Extract the [X, Y] coordinate from the center of the cell holding the provided text.  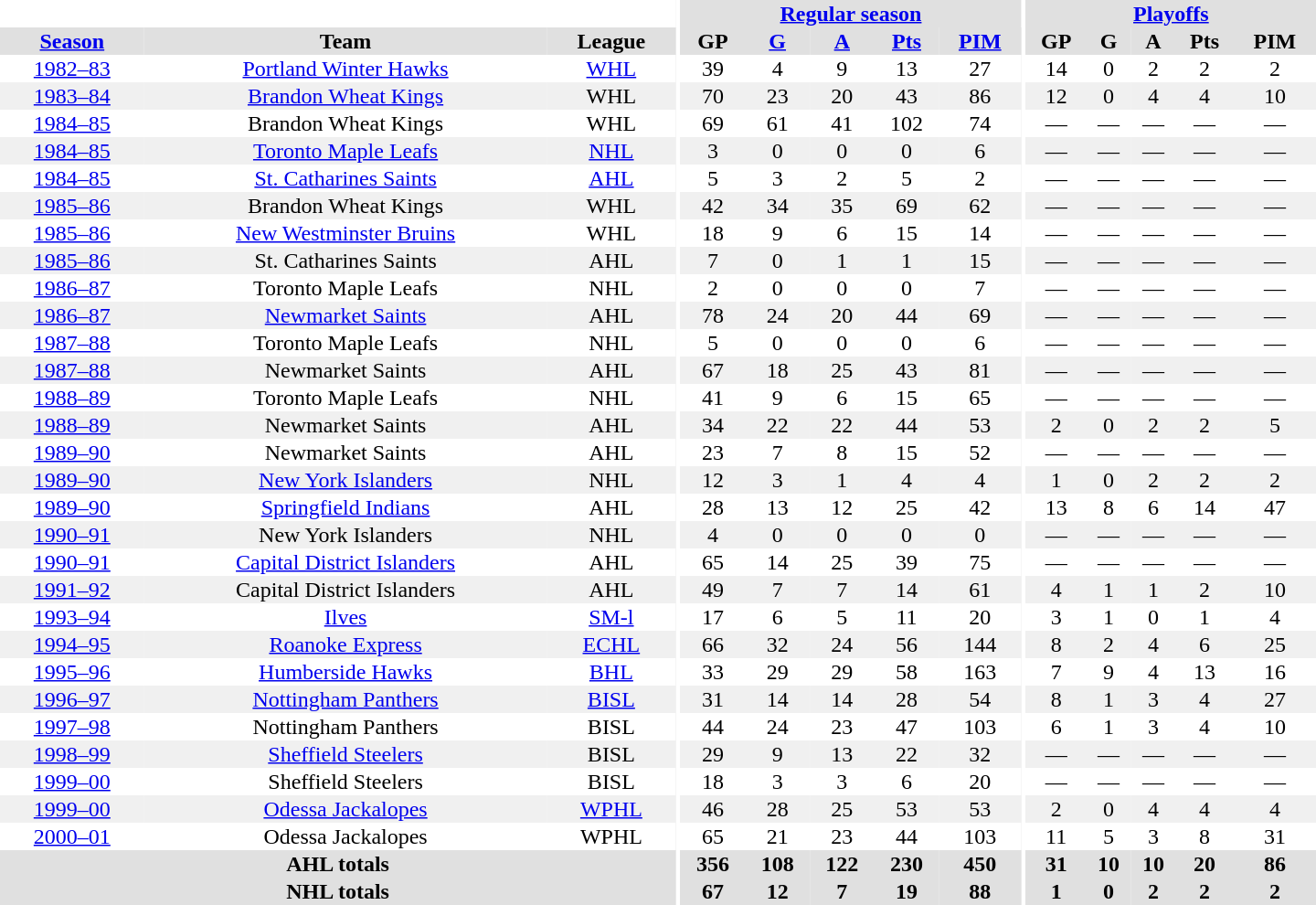
88 [980, 891]
Season [72, 41]
35 [843, 206]
1983–84 [72, 96]
122 [843, 864]
Portland Winter Hawks [345, 69]
NHL totals [338, 891]
Team [345, 41]
66 [713, 644]
2000–01 [72, 836]
58 [907, 672]
Humberside Hawks [345, 672]
70 [713, 96]
17 [713, 617]
108 [777, 864]
16 [1275, 672]
1982–83 [72, 69]
League [610, 41]
1996–97 [72, 699]
ECHL [610, 644]
144 [980, 644]
21 [777, 836]
New Westminster Bruins [345, 233]
AHL totals [338, 864]
1998–99 [72, 754]
56 [907, 644]
49 [713, 590]
230 [907, 864]
Springfield Indians [345, 507]
163 [980, 672]
356 [713, 864]
1991–92 [72, 590]
74 [980, 123]
1995–96 [72, 672]
46 [713, 809]
BHL [610, 672]
1993–94 [72, 617]
81 [980, 370]
102 [907, 123]
19 [907, 891]
Roanoke Express [345, 644]
Ilves [345, 617]
1997–98 [72, 727]
52 [980, 452]
SM-l [610, 617]
Playoffs [1172, 14]
33 [713, 672]
54 [980, 699]
450 [980, 864]
62 [980, 206]
78 [713, 315]
Regular season [852, 14]
75 [980, 562]
1994–95 [72, 644]
